Search for the cell housing the specified text and yield its [X, Y] center coordinate. 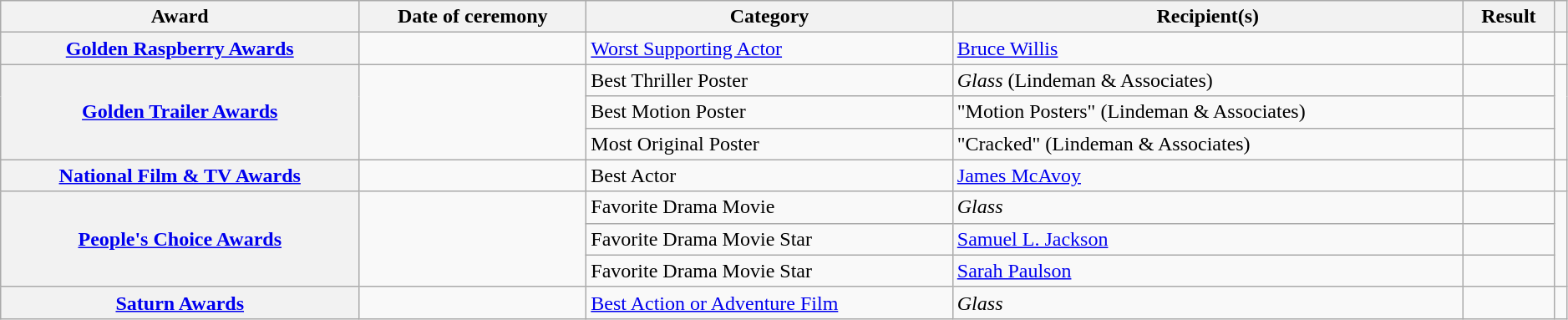
Best Motion Poster [769, 112]
Most Original Poster [769, 144]
Best Actor [769, 175]
Glass (Lindeman & Associates) [1208, 80]
Favorite Drama Movie [769, 207]
Bruce Willis [1208, 48]
Best Action or Adventure Film [769, 302]
"Motion Posters" (Lindeman & Associates) [1208, 112]
Best Thriller Poster [769, 80]
Date of ceremony [473, 17]
Sarah Paulson [1208, 271]
James McAvoy [1208, 175]
Saturn Awards [180, 302]
"Cracked" (Lindeman & Associates) [1208, 144]
Samuel L. Jackson [1208, 239]
National Film & TV Awards [180, 175]
Category [769, 17]
Worst Supporting Actor [769, 48]
People's Choice Awards [180, 239]
Award [180, 17]
Recipient(s) [1208, 17]
Golden Raspberry Awards [180, 48]
Golden Trailer Awards [180, 112]
Result [1509, 17]
